From the cell containing the given text, extract its center point as [x, y] coordinate. 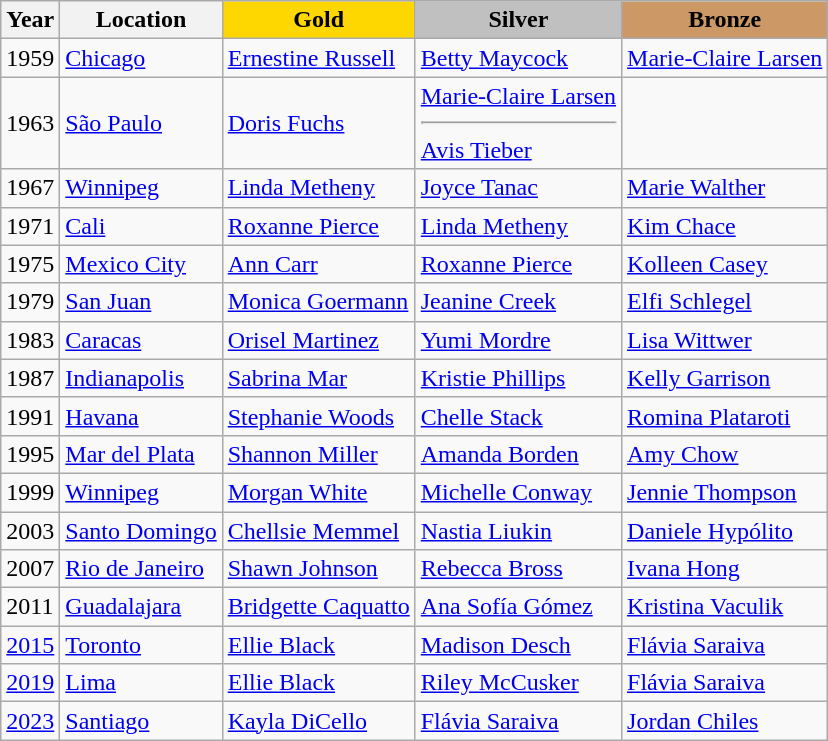
Shannon Miller [318, 454]
Jeanine Creek [518, 302]
Riley McCusker [518, 683]
Guadalajara [141, 607]
Ana Sofía Gómez [518, 607]
Amy Chow [725, 454]
1967 [30, 188]
Jordan Chiles [725, 721]
Michelle Conway [518, 492]
Marie-Claire Larsen [725, 58]
1995 [30, 454]
Location [141, 20]
Mexico City [141, 264]
1975 [30, 264]
Kelly Garrison [725, 378]
Chicago [141, 58]
São Paulo [141, 123]
2015 [30, 645]
Stephanie Woods [318, 416]
Cali [141, 226]
1987 [30, 378]
Joyce Tanac [518, 188]
Marie Walther [725, 188]
2007 [30, 569]
Bronze [725, 20]
Lisa Wittwer [725, 340]
Kayla DiCello [318, 721]
Ann Carr [318, 264]
Amanda Borden [518, 454]
Shawn Johnson [318, 569]
Doris Fuchs [318, 123]
2003 [30, 531]
Caracas [141, 340]
1959 [30, 58]
1999 [30, 492]
1971 [30, 226]
Havana [141, 416]
Rio de Janeiro [141, 569]
Kristina Vaculik [725, 607]
Gold [318, 20]
Madison Desch [518, 645]
Indianapolis [141, 378]
Morgan White [318, 492]
Marie-Claire Larsen Avis Tieber [518, 123]
Santo Domingo [141, 531]
1963 [30, 123]
2011 [30, 607]
Romina Plataroti [725, 416]
Orisel Martinez [318, 340]
Sabrina Mar [318, 378]
Daniele Hypólito [725, 531]
Yumi Mordre [518, 340]
Ivana Hong [725, 569]
Kristie Phillips [518, 378]
Chelle Stack [518, 416]
Monica Goermann [318, 302]
Santiago [141, 721]
1991 [30, 416]
Lima [141, 683]
1979 [30, 302]
Mar del Plata [141, 454]
Silver [518, 20]
2023 [30, 721]
Elfi Schlegel [725, 302]
2019 [30, 683]
Toronto [141, 645]
Kim Chace [725, 226]
Rebecca Bross [518, 569]
Nastia Liukin [518, 531]
Betty Maycock [518, 58]
1983 [30, 340]
Jennie Thompson [725, 492]
Chellsie Memmel [318, 531]
San Juan [141, 302]
Kolleen Casey [725, 264]
Bridgette Caquatto [318, 607]
Year [30, 20]
Ernestine Russell [318, 58]
